Find where the given text appears and provide that cell's center as [x, y] coordinate. 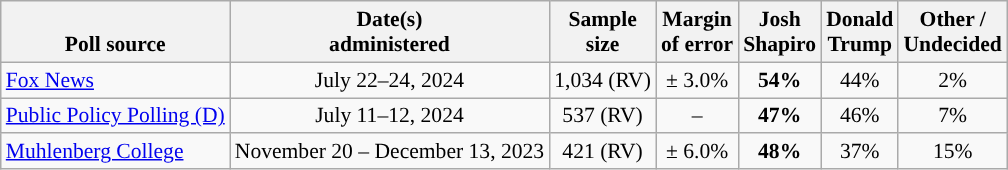
Marginof error [697, 32]
– [697, 116]
1,034 (RV) [602, 80]
537 (RV) [602, 116]
± 6.0% [697, 152]
7% [952, 116]
± 3.0% [697, 80]
48% [780, 152]
November 20 – December 13, 2023 [390, 152]
Other /Undecided [952, 32]
Fox News [116, 80]
15% [952, 152]
37% [860, 152]
Date(s)administered [390, 32]
44% [860, 80]
Samplesize [602, 32]
421 (RV) [602, 152]
JoshShapiro [780, 32]
Poll source [116, 32]
Muhlenberg College [116, 152]
2% [952, 80]
July 11–12, 2024 [390, 116]
DonaldTrump [860, 32]
July 22–24, 2024 [390, 80]
54% [780, 80]
46% [860, 116]
47% [780, 116]
Public Policy Polling (D) [116, 116]
